Return (x, y) of the center of cell containing provided text 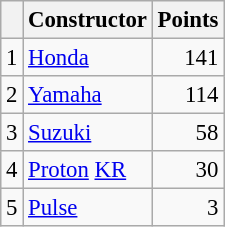
30 (188, 170)
1 (12, 58)
141 (188, 58)
Yamaha (88, 95)
Constructor (88, 20)
58 (188, 133)
2 (12, 95)
4 (12, 170)
114 (188, 95)
Pulse (88, 208)
5 (12, 208)
Honda (88, 58)
Points (188, 20)
Suzuki (88, 133)
Proton KR (88, 170)
